Extract the [x, y] coordinate from the center of the cell holding the provided text.  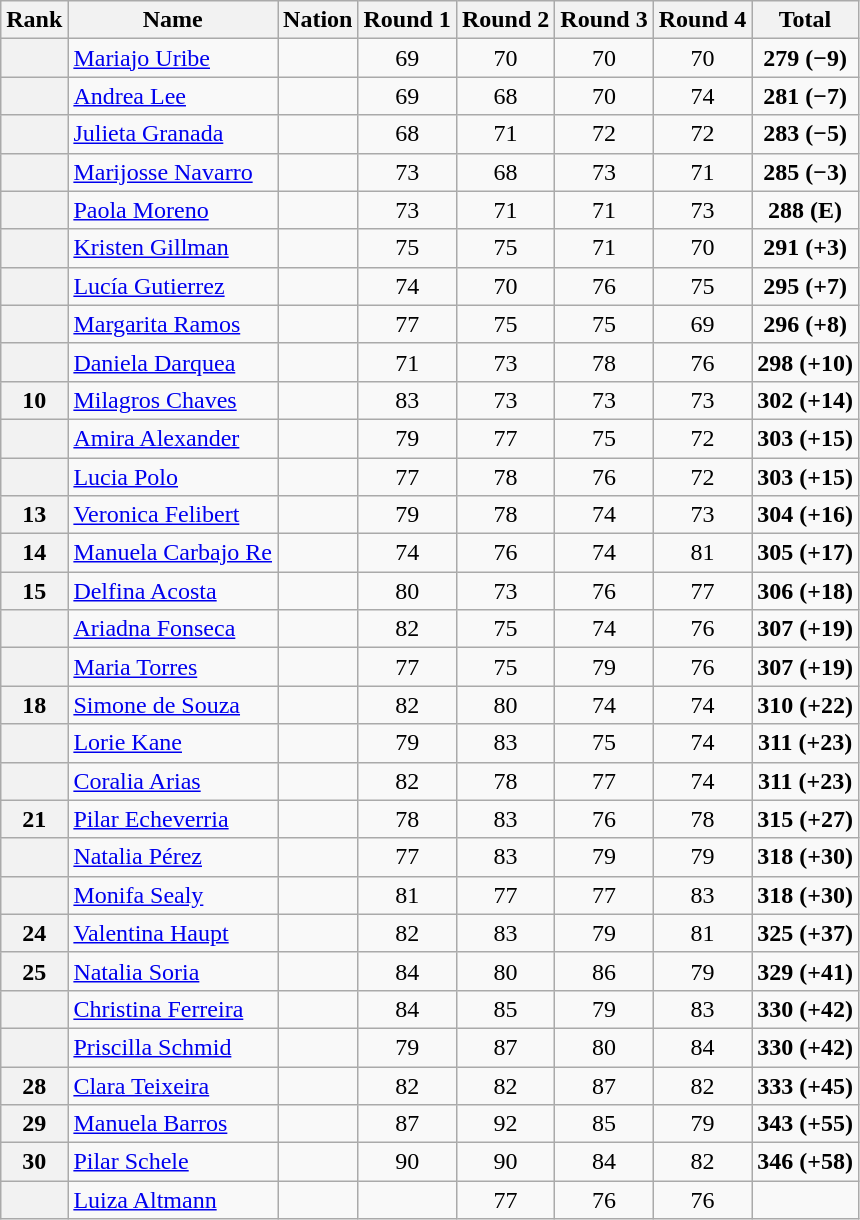
Christina Ferreira [173, 1009]
Total [806, 20]
Margarita Ramos [173, 324]
Kristen Gillman [173, 248]
296 (+8) [806, 324]
Clara Teixeira [173, 1085]
Monifa Sealy [173, 895]
Delfina Acosta [173, 591]
315 (+27) [806, 819]
Rank [34, 20]
14 [34, 553]
306 (+18) [806, 591]
86 [604, 971]
10 [34, 400]
Paola Moreno [173, 210]
Simone de Souza [173, 705]
302 (+14) [806, 400]
291 (+3) [806, 248]
Mariajo Uribe [173, 58]
281 (−7) [806, 96]
25 [34, 971]
305 (+17) [806, 553]
24 [34, 933]
Valentina Haupt [173, 933]
310 (+22) [806, 705]
Priscilla Schmid [173, 1047]
Round 3 [604, 20]
346 (+58) [806, 1162]
Amira Alexander [173, 438]
Manuela Barros [173, 1124]
29 [34, 1124]
13 [34, 515]
21 [34, 819]
Andrea Lee [173, 96]
Marijosse Navarro [173, 172]
15 [34, 591]
Natalia Soria [173, 971]
Pilar Schele [173, 1162]
Coralia Arias [173, 781]
Natalia Pérez [173, 857]
Lorie Kane [173, 743]
Ariadna Fonseca [173, 629]
Pilar Echeverria [173, 819]
329 (+41) [806, 971]
295 (+7) [806, 286]
Round 4 [702, 20]
288 (E) [806, 210]
Round 2 [505, 20]
18 [34, 705]
Manuela Carbajo Re [173, 553]
Lucia Polo [173, 477]
Round 1 [407, 20]
333 (+45) [806, 1085]
298 (+10) [806, 362]
285 (−3) [806, 172]
Luiza Altmann [173, 1200]
28 [34, 1085]
Maria Torres [173, 667]
Nation [318, 20]
Veronica Felibert [173, 515]
Milagros Chaves [173, 400]
283 (−5) [806, 134]
Lucía Gutierrez [173, 286]
343 (+55) [806, 1124]
Julieta Granada [173, 134]
Name [173, 20]
279 (−9) [806, 58]
30 [34, 1162]
92 [505, 1124]
304 (+16) [806, 515]
325 (+37) [806, 933]
Daniela Darquea [173, 362]
